Output the (X, Y) coordinate of the center of the cell containing the given text.  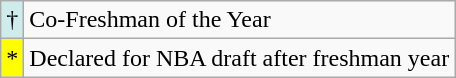
† (12, 20)
Co-Freshman of the Year (240, 20)
Declared for NBA draft after freshman year (240, 58)
* (12, 58)
